Return the (X, Y) coordinate for the center point of the cell that contains the specified text.  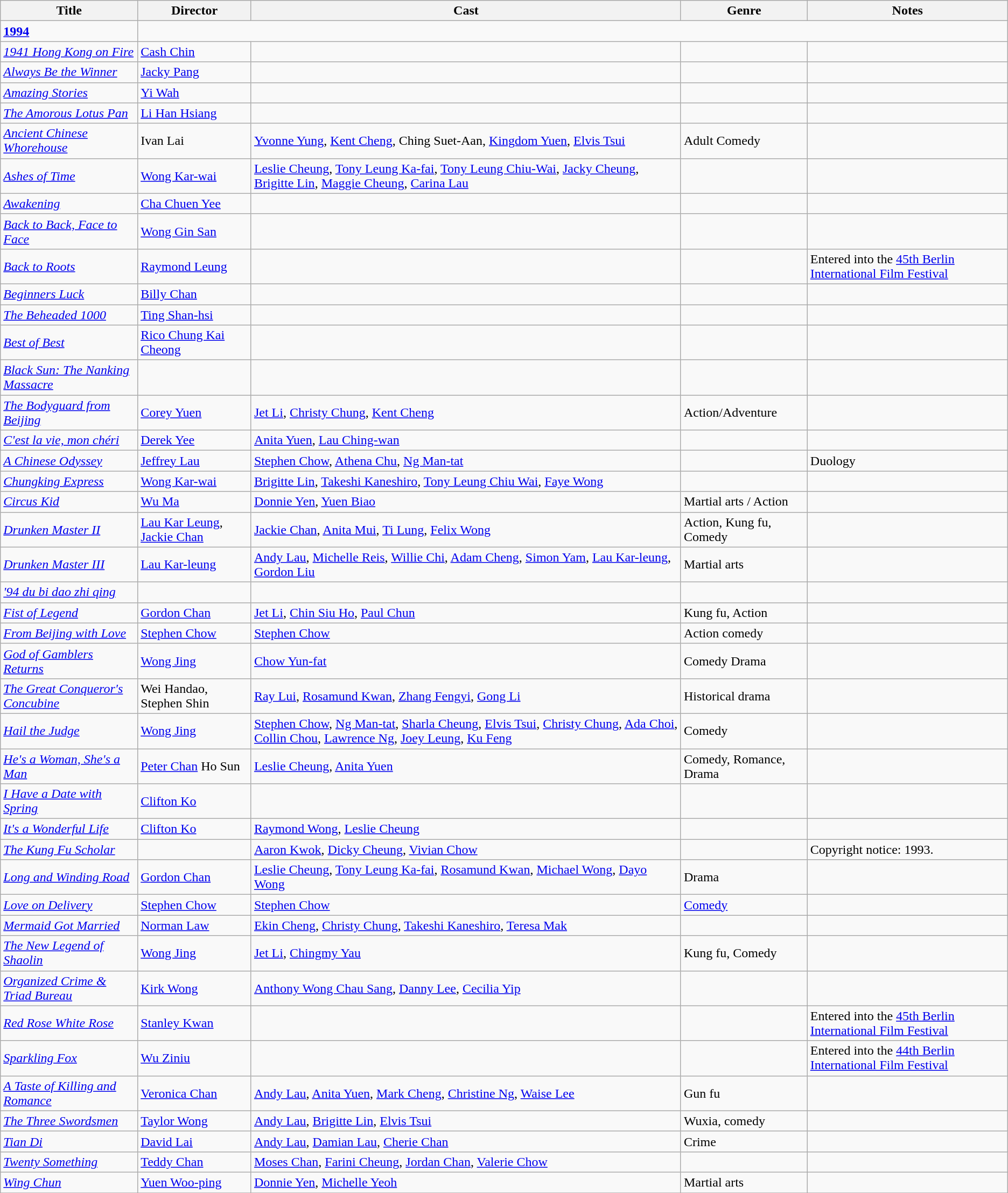
Tian Di (69, 1141)
Red Rose White Rose (69, 1023)
Anita Yuen, Lau Ching-wan (466, 440)
Drunken Master III (69, 564)
Hail the Judge (69, 731)
Ivan Lai (195, 141)
Yi Wah (195, 93)
Ekin Cheng, Christy Chung, Takeshi Kaneshiro, Teresa Mak (466, 925)
Back to Roots (69, 266)
Jacky Pang (195, 72)
From Beijing with Love (69, 633)
Wu Ziniu (195, 1058)
Stanley Kwan (195, 1023)
Action/Adventure (744, 412)
Comedy Drama (744, 661)
Kirk Wong (195, 988)
Lau Kar Leung, Jackie Chan (195, 530)
God of Gamblers Returns (69, 661)
Kung fu, Comedy (744, 953)
Comedy, Romance, Drama (744, 766)
Action comedy (744, 633)
The Kung Fu Scholar (69, 850)
Teddy Chan (195, 1162)
1941 Hong Kong on Fire (69, 52)
Stephen Chow, Athena Chu, Ng Man-tat (466, 461)
Aaron Kwok, Dicky Cheung, Vivian Chow (466, 850)
Wei Handao, Stephen Shin (195, 696)
Donnie Yen, Yuen Biao (466, 502)
Black Sun: The Nanking Massacre (69, 378)
Long and Winding Road (69, 878)
Ray Lui, Rosamund Kwan, Zhang Fengyi, Gong Li (466, 696)
Genre (744, 11)
Derek Yee (195, 440)
I Have a Date with Spring (69, 801)
Leslie Cheung, Anita Yuen (466, 766)
Gun fu (744, 1093)
Raymond Wong, Leslie Cheung (466, 829)
Director (195, 11)
Andy Lau, Brigitte Lin, Elvis Tsui (466, 1121)
C'est la vie, mon chéri (69, 440)
1994 (69, 31)
Wu Ma (195, 502)
Li Han Hsiang (195, 113)
Fist of Legend (69, 613)
Andy Lau, Michelle Reis, Willie Chi, Adam Cheng, Simon Yam, Lau Kar-leung, Gordon Liu (466, 564)
Lau Kar-leung (195, 564)
Ancient Chinese Whorehouse (69, 141)
Always Be the Winner (69, 72)
The Amorous Lotus Pan (69, 113)
A Taste of Killing and Romance (69, 1093)
Duology (907, 461)
Best of Best (69, 342)
Ting Shan-hsi (195, 315)
Jackie Chan, Anita Mui, Ti Lung, Felix Wong (466, 530)
'94 du bi dao zhi qing (69, 592)
Love on Delivery (69, 905)
Cast (466, 11)
Chow Yun-fat (466, 661)
Brigitte Lin, Takeshi Kaneshiro, Tony Leung Chiu Wai, Faye Wong (466, 481)
Donnie Yen, Michelle Yeoh (466, 1182)
Corey Yuen (195, 412)
Andy Lau, Anita Yuen, Mark Cheng, Christine Ng, Waise Lee (466, 1093)
Action, Kung fu, Comedy (744, 530)
Beginners Luck (69, 294)
David Lai (195, 1141)
Adult Comedy (744, 141)
Back to Back, Face to Face (69, 231)
Drama (744, 878)
Cha Chuen Yee (195, 203)
Drunken Master II (69, 530)
Amazing Stories (69, 93)
Norman Law (195, 925)
Wuxia, comedy (744, 1121)
Anthony Wong Chau Sang, Danny Lee, Cecilia Yip (466, 988)
The Three Swordsmen (69, 1121)
The Bodyguard from Beijing (69, 412)
Kung fu, Action (744, 613)
Cash Chin (195, 52)
Raymond Leung (195, 266)
Stephen Chow, Ng Man-tat, Sharla Cheung, Elvis Tsui, Christy Chung, Ada Choi, Collin Chou, Lawrence Ng, Joey Leung, Ku Feng (466, 731)
Yvonne Yung, Kent Cheng, Ching Suet-Aan, Kingdom Yuen, Elvis Tsui (466, 141)
Jet Li, Chingmy Yau (466, 953)
Leslie Cheung, Tony Leung Ka-fai, Rosamund Kwan, Michael Wong, Dayo Wong (466, 878)
Jet Li, Christy Chung, Kent Cheng (466, 412)
Entered into the 44th Berlin International Film Festival (907, 1058)
Leslie Cheung, Tony Leung Ka-fai, Tony Leung Chiu-Wai, Jacky Cheung, Brigitte Lin, Maggie Cheung, Carina Lau (466, 176)
Twenty Something (69, 1162)
Wing Chun (69, 1182)
The Great Conqueror's Concubine (69, 696)
Taylor Wong (195, 1121)
Awakening (69, 203)
Mermaid Got Married (69, 925)
Jet Li, Chin Siu Ho, Paul Chun (466, 613)
Wong Gin San (195, 231)
Martial arts / Action (744, 502)
Ashes of Time (69, 176)
Veronica Chan (195, 1093)
Chungking Express (69, 481)
The Beheaded 1000 (69, 315)
Organized Crime & Triad Bureau (69, 988)
Historical drama (744, 696)
Yuen Woo-ping (195, 1182)
Jeffrey Lau (195, 461)
He's a Woman, She's a Man (69, 766)
Andy Lau, Damian Lau, Cherie Chan (466, 1141)
Notes (907, 11)
Crime (744, 1141)
It's a Wonderful Life (69, 829)
Peter Chan Ho Sun (195, 766)
The New Legend of Shaolin (69, 953)
Rico Chung Kai Cheong (195, 342)
Circus Kid (69, 502)
Sparkling Fox (69, 1058)
Billy Chan (195, 294)
Title (69, 11)
A Chinese Odyssey (69, 461)
Copyright notice: 1993. (907, 850)
Moses Chan, Farini Cheung, Jordan Chan, Valerie Chow (466, 1162)
